Return [X, Y] of the center of cell containing provided text 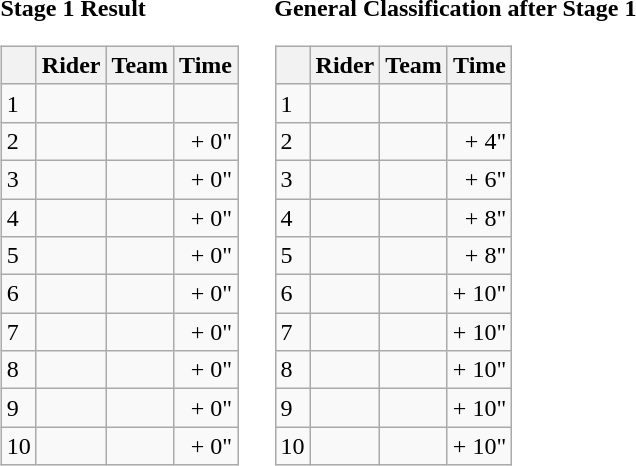
+ 6" [479, 179]
+ 4" [479, 141]
